For the text-containing cell, return its midpoint in (X, Y) coordinate format. 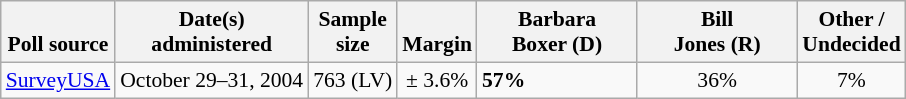
Other /Undecided (851, 32)
SurveyUSA (58, 80)
BillJones (R) (717, 32)
36% (717, 80)
57% (557, 80)
Poll source (58, 32)
± 3.6% (437, 80)
Samplesize (352, 32)
Date(s)administered (212, 32)
7% (851, 80)
Margin (437, 32)
BarbaraBoxer (D) (557, 32)
October 29–31, 2004 (212, 80)
763 (LV) (352, 80)
